Scan for the cell matching the given text and deliver its [X, Y] coordinate at center. 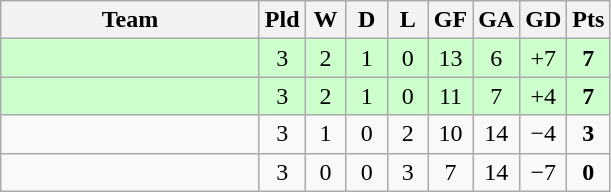
−4 [544, 134]
Pts [588, 20]
10 [450, 134]
GD [544, 20]
W [326, 20]
11 [450, 96]
Pld [282, 20]
−7 [544, 172]
D [366, 20]
13 [450, 58]
L [408, 20]
+4 [544, 96]
Team [130, 20]
+7 [544, 58]
GF [450, 20]
6 [496, 58]
GA [496, 20]
